Output the [x, y] coordinate of the center of the cell containing the given text.  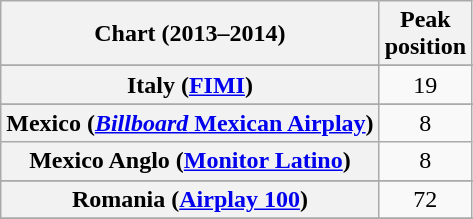
Mexico (Billboard Mexican Airplay) [190, 123]
72 [425, 199]
Mexico Anglo (Monitor Latino) [190, 161]
19 [425, 85]
Chart (2013–2014) [190, 34]
Italy (FIMI) [190, 85]
Romania (Airplay 100) [190, 199]
Peakposition [425, 34]
